For the text-containing cell, return its midpoint in (X, Y) coordinate format. 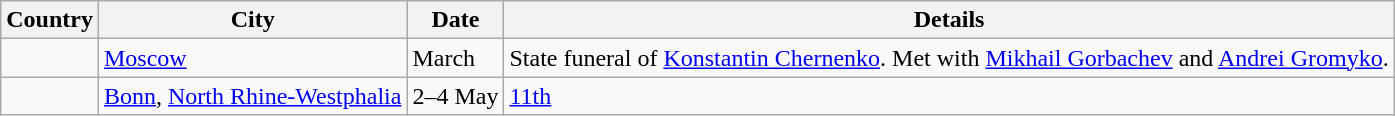
2–4 May (456, 96)
Details (949, 20)
11th (949, 96)
City (252, 20)
Moscow (252, 58)
State funeral of Konstantin Chernenko. Met with Mikhail Gorbachev and Andrei Gromyko. (949, 58)
March (456, 58)
Bonn, North Rhine-Westphalia (252, 96)
Country (50, 20)
Date (456, 20)
